Pinpoint the cell where the given text exists, returning its (X, Y) midpoint coordinate. 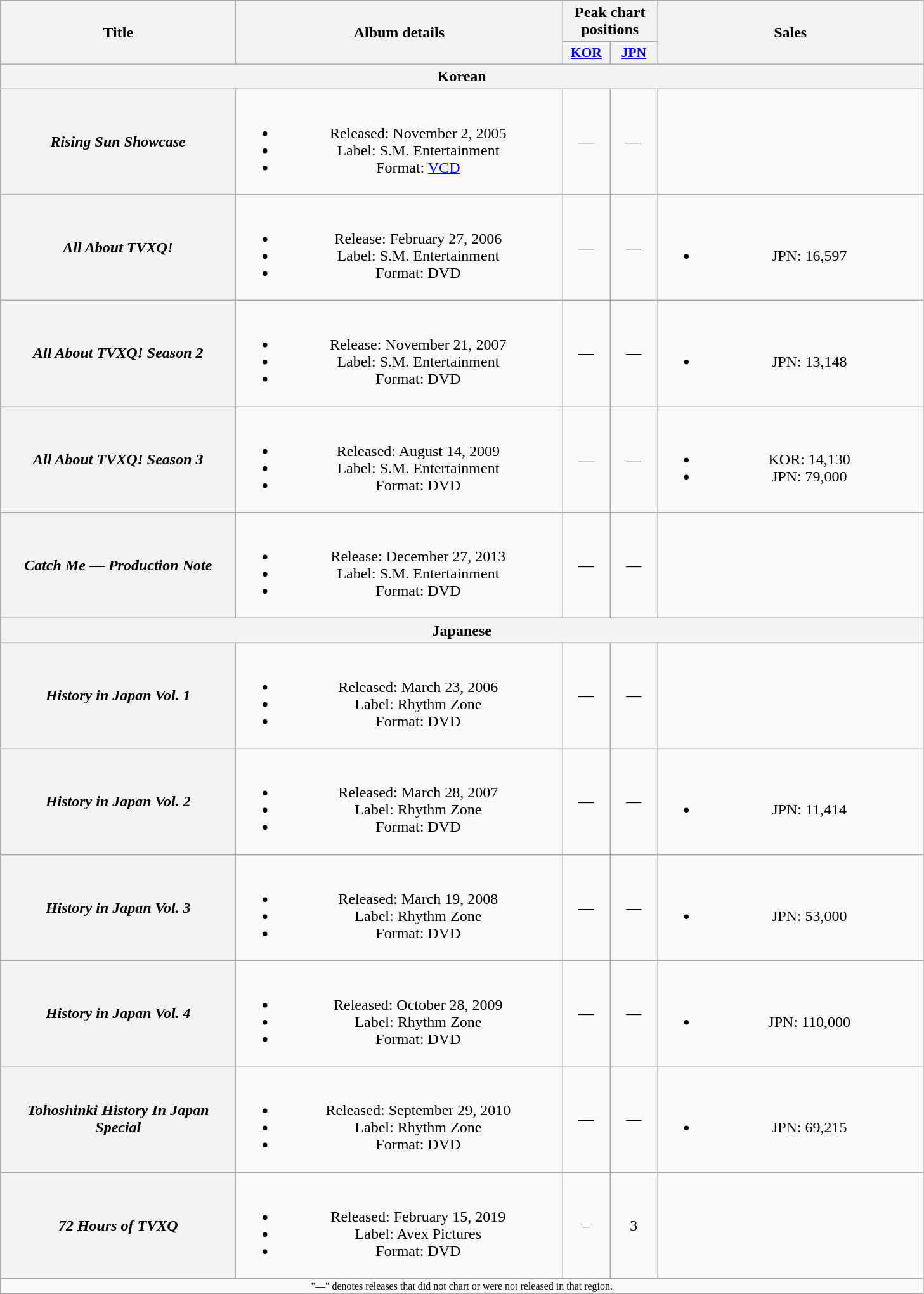
72 Hours of TVXQ (118, 1225)
3 (634, 1225)
Released: March 28, 2007Label: Rhythm ZoneFormat: DVD (400, 802)
Released: March 19, 2008Label: Rhythm ZoneFormat: DVD (400, 907)
History in Japan Vol. 4 (118, 1014)
JPN: 53,000 (790, 907)
History in Japan Vol. 1 (118, 695)
Tohoshinki History In Japan Special (118, 1119)
JPN: 110,000 (790, 1014)
Released: September 29, 2010Label: Rhythm ZoneFormat: DVD (400, 1119)
Released: October 28, 2009Label: Rhythm ZoneFormat: DVD (400, 1014)
History in Japan Vol. 2 (118, 802)
KOR (586, 53)
Released: February 15, 2019Label: Avex PicturesFormat: DVD (400, 1225)
Japanese (462, 631)
Catch Me — Production Note (118, 566)
Released: November 2, 2005Label: S.M. EntertainmentFormat: VCD (400, 142)
Sales (790, 33)
All About TVXQ! Season 3 (118, 459)
Peak chart positions (610, 22)
Album details (400, 33)
JPN: 11,414 (790, 802)
All About TVXQ! Season 2 (118, 354)
Release: November 21, 2007Label: S.M. EntertainmentFormat: DVD (400, 354)
Release: December 27, 2013Label: S.M. EntertainmentFormat: DVD (400, 566)
Title (118, 33)
Release: February 27, 2006Label: S.M. EntertainmentFormat: DVD (400, 247)
History in Japan Vol. 3 (118, 907)
JPN (634, 53)
Korean (462, 76)
Rising Sun Showcase (118, 142)
– (586, 1225)
KOR: 14,130JPN: 79,000 (790, 459)
JPN: 13,148 (790, 354)
Released: March 23, 2006Label: Rhythm ZoneFormat: DVD (400, 695)
"—" denotes releases that did not chart or were not released in that region. (462, 1286)
JPN: 69,215 (790, 1119)
Released: August 14, 2009Label: S.M. EntertainmentFormat: DVD (400, 459)
JPN: 16,597 (790, 247)
All About TVXQ! (118, 247)
